Detect which cell encompasses the target text, then output its (x, y) center coordinate. 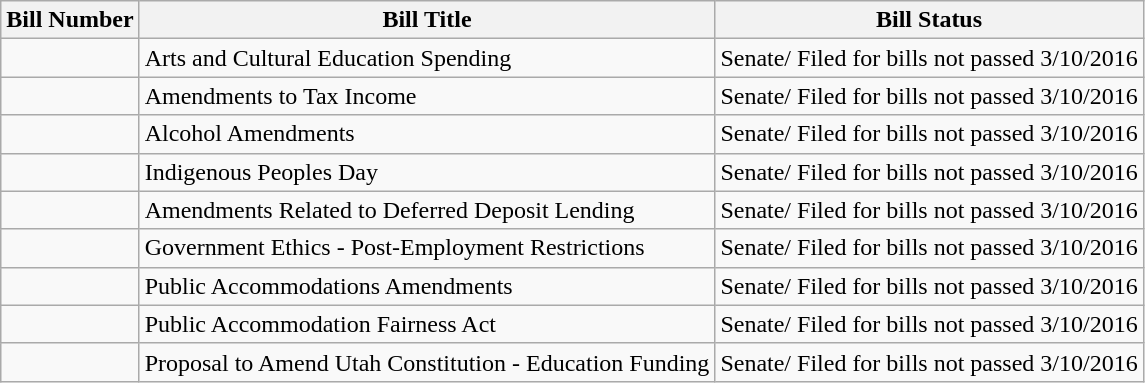
Arts and Cultural Education Spending (427, 58)
Public Accommodation Fairness Act (427, 324)
Amendments to Tax Income (427, 96)
Public Accommodations Amendments (427, 286)
Amendments Related to Deferred Deposit Lending (427, 210)
Bill Number (70, 20)
Bill Title (427, 20)
Government Ethics - Post-Employment Restrictions (427, 248)
Bill Status (929, 20)
Indigenous Peoples Day (427, 172)
Proposal to Amend Utah Constitution - Education Funding (427, 362)
Alcohol Amendments (427, 134)
